Capture the cell that displays the provided text and extract its [x, y] central coordinate. 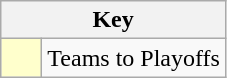
Teams to Playoffs [134, 58]
Key [114, 20]
